Scan for the cell matching the given text and deliver its (x, y) coordinate at center. 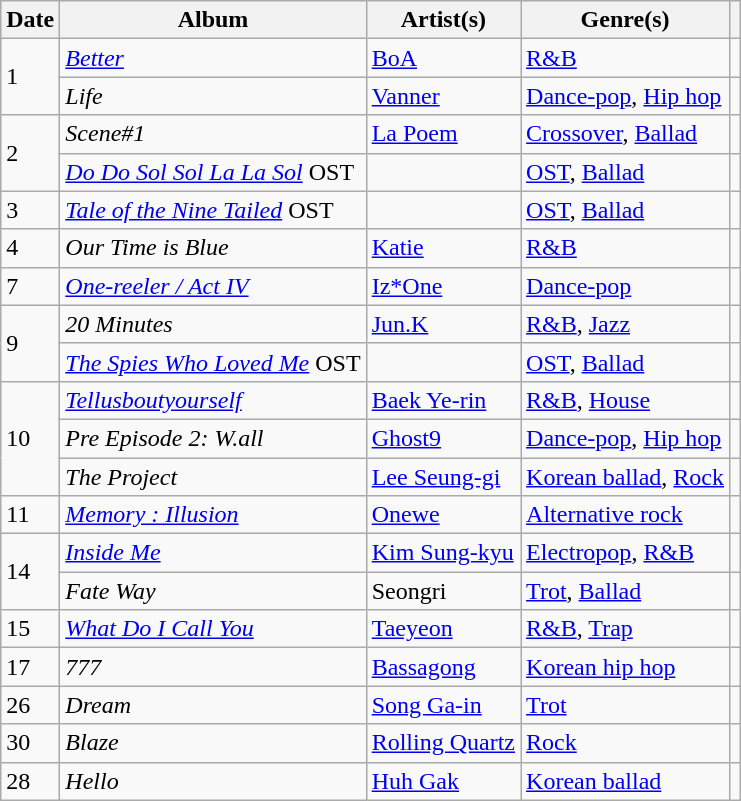
Rolling Quartz (443, 743)
30 (30, 743)
La Poem (443, 134)
20 Minutes (213, 324)
1 (30, 77)
Bassagong (443, 667)
777 (213, 667)
R&B, Trap (626, 629)
Song Ga-in (443, 705)
26 (30, 705)
Huh Gak (443, 781)
Life (213, 96)
Tale of the Nine Tailed OST (213, 210)
Vanner (443, 96)
Hello (213, 781)
Date (30, 20)
7 (30, 286)
Do Do Sol Sol La La Sol OST (213, 172)
Korean hip hop (626, 667)
What Do I Call You (213, 629)
Dance-pop (626, 286)
Artist(s) (443, 20)
Better (213, 58)
Lee Seung-gi (443, 477)
4 (30, 248)
One-reeler / Act IV (213, 286)
Seongri (443, 591)
The Project (213, 477)
3 (30, 210)
28 (30, 781)
Onewe (443, 515)
Memory : Illusion (213, 515)
Iz*One (443, 286)
Rock (626, 743)
Jun.K (443, 324)
The Spies Who Loved Me OST (213, 362)
Inside Me (213, 553)
R&B, House (626, 400)
Korean ballad, Rock (626, 477)
Korean ballad (626, 781)
Album (213, 20)
Genre(s) (626, 20)
Ghost9 (443, 438)
R&B, Jazz (626, 324)
Tellusboutyourself (213, 400)
Baek Ye-rin (443, 400)
10 (30, 438)
15 (30, 629)
14 (30, 572)
2 (30, 153)
9 (30, 343)
Trot (626, 705)
BoA (443, 58)
11 (30, 515)
Our Time is Blue (213, 248)
Taeyeon (443, 629)
Crossover, Ballad (626, 134)
Katie (443, 248)
Fate Way (213, 591)
Dream (213, 705)
Kim Sung-kyu (443, 553)
Alternative rock (626, 515)
Scene#1 (213, 134)
Trot, Ballad (626, 591)
Pre Episode 2: W.all (213, 438)
17 (30, 667)
Blaze (213, 743)
Electropop, R&B (626, 553)
